Determine the [X, Y] coordinate at the center of the cell enclosing the given text.  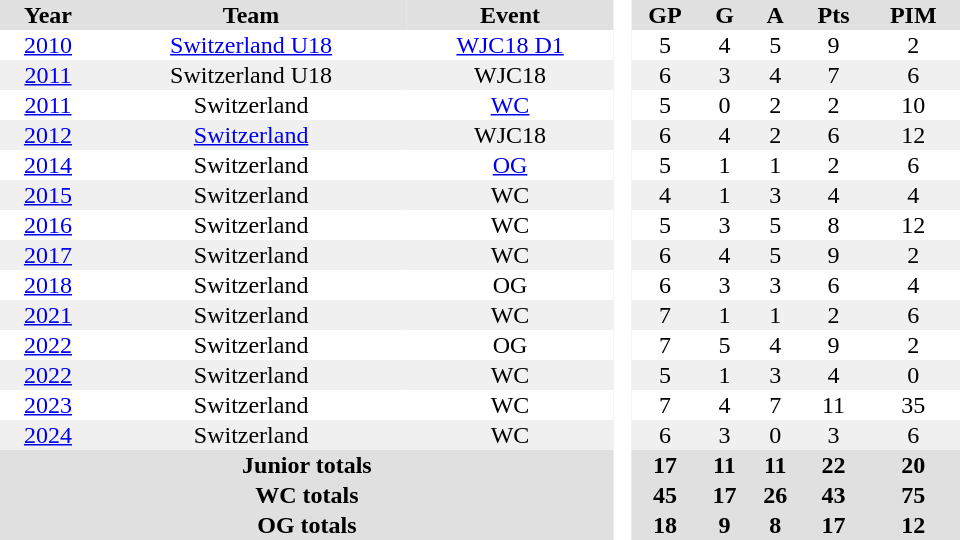
43 [834, 495]
2023 [48, 405]
Event [510, 15]
A [776, 15]
WC totals [307, 495]
PIM [913, 15]
Year [48, 15]
2010 [48, 45]
G [724, 15]
Pts [834, 15]
2012 [48, 135]
22 [834, 465]
2018 [48, 285]
35 [913, 405]
2015 [48, 195]
18 [665, 525]
75 [913, 495]
45 [665, 495]
10 [913, 105]
2016 [48, 225]
2024 [48, 435]
2017 [48, 255]
WJC18 D1 [510, 45]
GP [665, 15]
OG totals [307, 525]
Junior totals [307, 465]
26 [776, 495]
2021 [48, 315]
2014 [48, 165]
Team [251, 15]
20 [913, 465]
